Provide the (X, Y) coordinate of the cell's center where the given text is located.  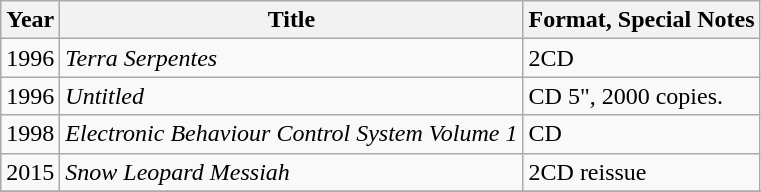
Year (30, 20)
2CD reissue (642, 172)
CD 5", 2000 copies. (642, 96)
Untitled (292, 96)
Terra Serpentes (292, 58)
Snow Leopard Messiah (292, 172)
1998 (30, 134)
CD (642, 134)
Format, Special Notes (642, 20)
Title (292, 20)
2CD (642, 58)
2015 (30, 172)
Electronic Behaviour Control System Volume 1 (292, 134)
